Capture the cell that displays the provided text and extract its [x, y] central coordinate. 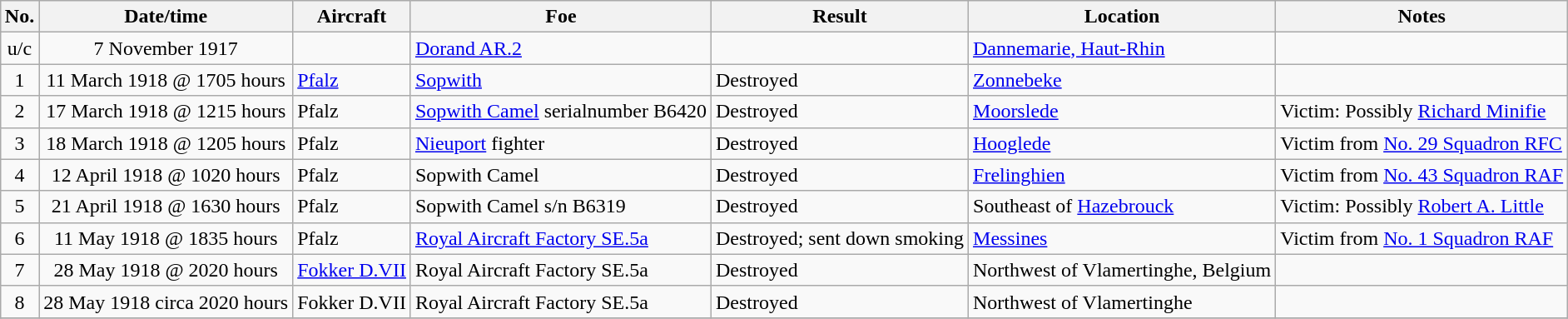
Date/time [166, 17]
Sopwith Camel [561, 175]
Zonnebeke [1122, 80]
Dorand AR.2 [561, 48]
6 [19, 238]
Victim from No. 29 Squadron RFC [1422, 143]
11 March 1918 @ 1705 hours [166, 80]
5 [19, 207]
Foe [561, 17]
Dannemarie, Haut-Rhin [1122, 48]
Southeast of Hazebrouck [1122, 207]
Frelinghien [1122, 175]
Victim from No. 43 Squadron RAF [1422, 175]
Messines [1122, 238]
u/c [19, 48]
Sopwith Camel s/n B6319 [561, 207]
Hooglede [1122, 143]
1 [19, 80]
Nieuport fighter [561, 143]
Moorslede [1122, 112]
Aircraft [352, 17]
Location [1122, 17]
12 April 1918 @ 1020 hours [166, 175]
Northwest of Vlamertinghe [1122, 302]
28 May 1918 @ 2020 hours [166, 270]
28 May 1918 circa 2020 hours [166, 302]
3 [19, 143]
Notes [1422, 17]
Destroyed; sent down smoking [839, 238]
Victim from No. 1 Squadron RAF [1422, 238]
Result [839, 17]
11 May 1918 @ 1835 hours [166, 238]
Victim: Possibly Richard Minifie [1422, 112]
7 November 1917 [166, 48]
17 March 1918 @ 1215 hours [166, 112]
No. [19, 17]
7 [19, 270]
2 [19, 112]
8 [19, 302]
21 April 1918 @ 1630 hours [166, 207]
4 [19, 175]
Sopwith Camel serialnumber B6420 [561, 112]
Victim: Possibly Robert A. Little [1422, 207]
Northwest of Vlamertinghe, Belgium [1122, 270]
18 March 1918 @ 1205 hours [166, 143]
Sopwith [561, 80]
